Identify which cell holds the provided text, then report its [X, Y] central coordinate. 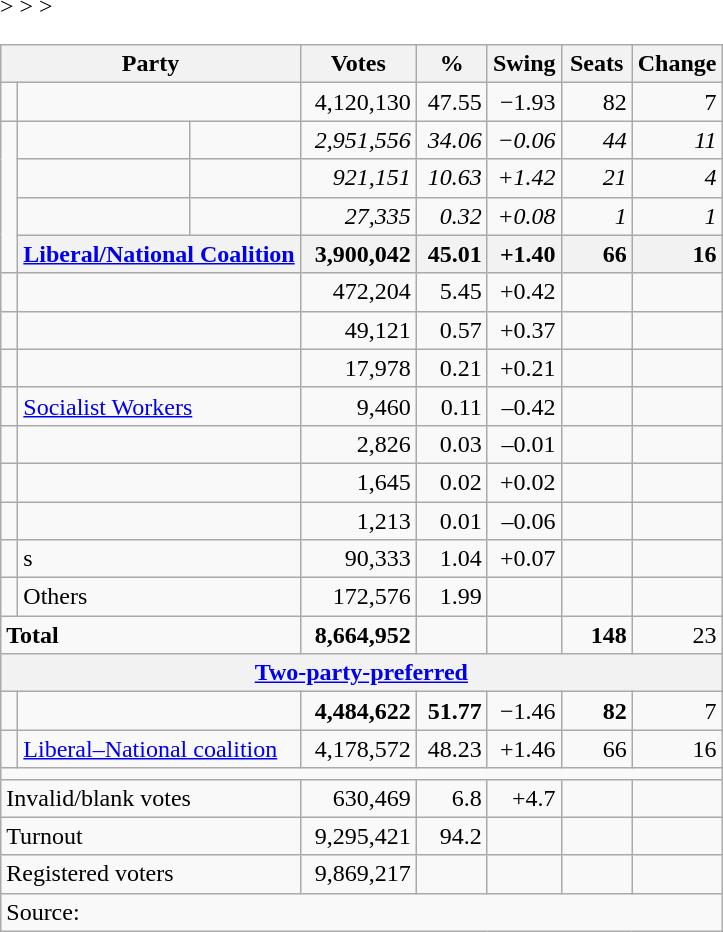
0.32 [452, 216]
17,978 [358, 368]
8,664,952 [358, 635]
44 [596, 140]
Socialist Workers [159, 406]
2,951,556 [358, 140]
Liberal–National coalition [159, 749]
9,869,217 [358, 874]
49,121 [358, 330]
21 [596, 178]
94.2 [452, 836]
23 [677, 635]
4,178,572 [358, 749]
−1.46 [524, 711]
0.01 [452, 521]
6.8 [452, 798]
−0.06 [524, 140]
1.99 [452, 597]
34.06 [452, 140]
–0.42 [524, 406]
Others [159, 597]
Liberal/National Coalition [159, 254]
–0.06 [524, 521]
45.01 [452, 254]
47.55 [452, 102]
472,204 [358, 292]
4 [677, 178]
Swing [524, 64]
4,484,622 [358, 711]
5.45 [452, 292]
Turnout [150, 836]
Invalid/blank votes [150, 798]
+1.46 [524, 749]
48.23 [452, 749]
Votes [358, 64]
+0.02 [524, 482]
–0.01 [524, 444]
Total [150, 635]
Change [677, 64]
Source: [362, 912]
−1.93 [524, 102]
51.77 [452, 711]
+0.42 [524, 292]
1,645 [358, 482]
2,826 [358, 444]
+0.08 [524, 216]
921,151 [358, 178]
+0.07 [524, 559]
+4.7 [524, 798]
Two-party-preferred [362, 673]
+1.42 [524, 178]
27,335 [358, 216]
Party [150, 64]
0.57 [452, 330]
4,120,130 [358, 102]
9,460 [358, 406]
1,213 [358, 521]
1.04 [452, 559]
630,469 [358, 798]
+1.40 [524, 254]
148 [596, 635]
0.02 [452, 482]
172,576 [358, 597]
s [159, 559]
Seats [596, 64]
% [452, 64]
+0.21 [524, 368]
+0.37 [524, 330]
0.03 [452, 444]
0.21 [452, 368]
3,900,042 [358, 254]
11 [677, 140]
Registered voters [150, 874]
90,333 [358, 559]
10.63 [452, 178]
9,295,421 [358, 836]
0.11 [452, 406]
